Pinpoint the cell where the given text exists, returning its (x, y) midpoint coordinate. 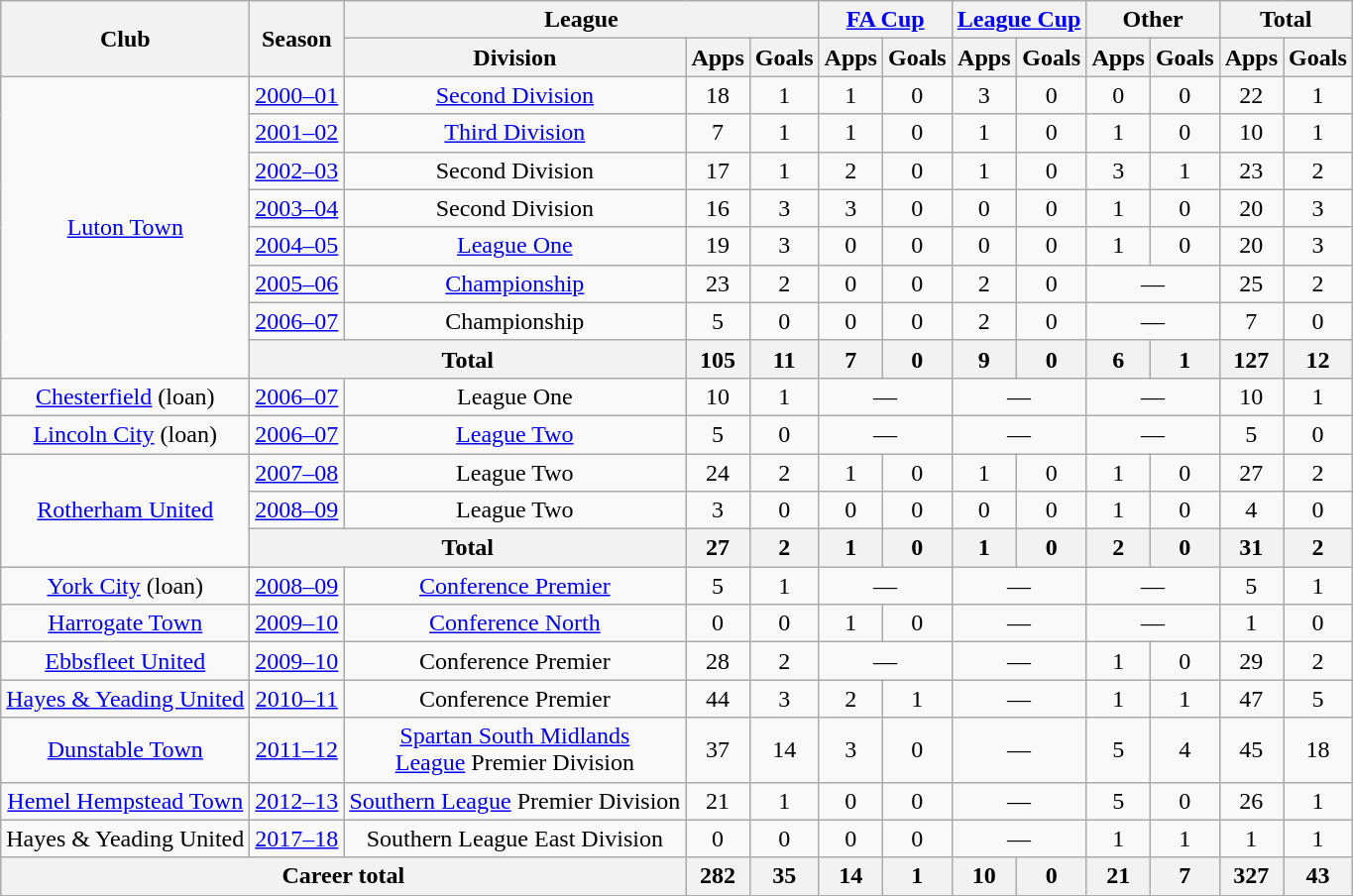
Harrogate Town (125, 623)
327 (1251, 876)
2007–08 (297, 473)
2004–05 (297, 246)
2000–01 (297, 95)
24 (718, 473)
28 (718, 661)
2005–06 (297, 283)
Southern League Premier Division (515, 801)
Lincoln City (loan) (125, 434)
17 (718, 170)
44 (718, 699)
2003–04 (297, 208)
35 (784, 876)
Spartan South MidlandsLeague Premier Division (515, 749)
League (581, 20)
2012–13 (297, 801)
Ebbsfleet United (125, 661)
Third Division (515, 133)
Chesterfield (loan) (125, 396)
6 (1118, 359)
105 (718, 359)
Rotherham United (125, 510)
League Cup (1019, 20)
282 (718, 876)
Season (297, 39)
16 (718, 208)
2001–02 (297, 133)
31 (1251, 548)
York City (loan) (125, 586)
26 (1251, 801)
29 (1251, 661)
Hemel Hempstead Town (125, 801)
2017–18 (297, 839)
37 (718, 749)
45 (1251, 749)
12 (1318, 359)
Southern League East Division (515, 839)
11 (784, 359)
25 (1251, 283)
43 (1318, 876)
Division (515, 57)
19 (718, 246)
2010–11 (297, 699)
Club (125, 39)
47 (1251, 699)
127 (1251, 359)
Other (1153, 20)
2011–12 (297, 749)
FA Cup (885, 20)
Dunstable Town (125, 749)
Career total (343, 876)
Conference North (515, 623)
9 (983, 359)
22 (1251, 95)
2002–03 (297, 170)
Luton Town (125, 227)
